Scan for the cell matching the given text and deliver its (X, Y) coordinate at center. 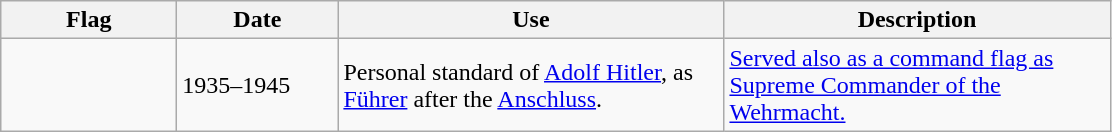
1935–1945 (258, 85)
Served also as a command flag as Supreme Commander of the Wehrmacht. (917, 85)
Flag (89, 20)
Date (258, 20)
Personal standard of Adolf Hitler, as Führer after the Anschluss. (531, 85)
Use (531, 20)
Description (917, 20)
